Extract the (X, Y) coordinate from the center of the cell holding the provided text.  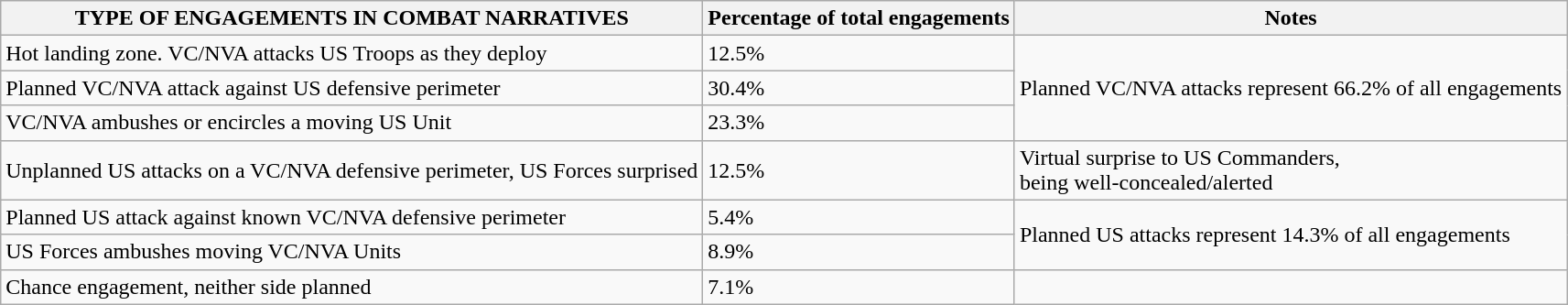
23.3% (859, 123)
Planned VC/NVA attacks represent 66.2% of all engagements (1291, 88)
Notes (1291, 18)
Chance engagement, neither side planned (351, 287)
5.4% (859, 217)
8.9% (859, 252)
Hot landing zone. VC/NVA attacks US Troops as they deploy (351, 53)
Planned VC/NVA attack against US defensive perimeter (351, 88)
Planned US attacks represent 14.3% of all engagements (1291, 234)
TYPE OF ENGAGEMENTS IN COMBAT NARRATIVES (351, 18)
Unplanned US attacks on a VC/NVA defensive perimeter, US Forces surprised (351, 170)
Percentage of total engagements (859, 18)
Virtual surprise to US Commanders,being well-concealed/alerted (1291, 170)
VC/NVA ambushes or encircles a moving US Unit (351, 123)
30.4% (859, 88)
7.1% (859, 287)
US Forces ambushes moving VC/NVA Units (351, 252)
Planned US attack against known VC/NVA defensive perimeter (351, 217)
